Pinpoint the cell where the given text exists, returning its (X, Y) midpoint coordinate. 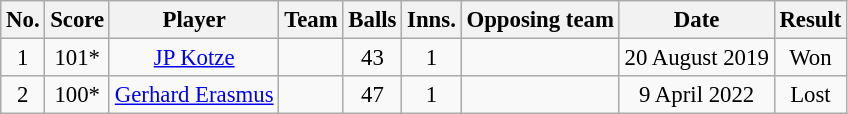
JP Kotze (194, 58)
Balls (372, 20)
Won (810, 58)
Score (78, 20)
101* (78, 58)
Player (194, 20)
Inns. (432, 20)
Team (311, 20)
Lost (810, 95)
43 (372, 58)
47 (372, 95)
Result (810, 20)
Date (696, 20)
100* (78, 95)
9 April 2022 (696, 95)
20 August 2019 (696, 58)
No. (23, 20)
Opposing team (540, 20)
Gerhard Erasmus (194, 95)
2 (23, 95)
